Provide the [x, y] coordinate of the cell's center where the given text is located.  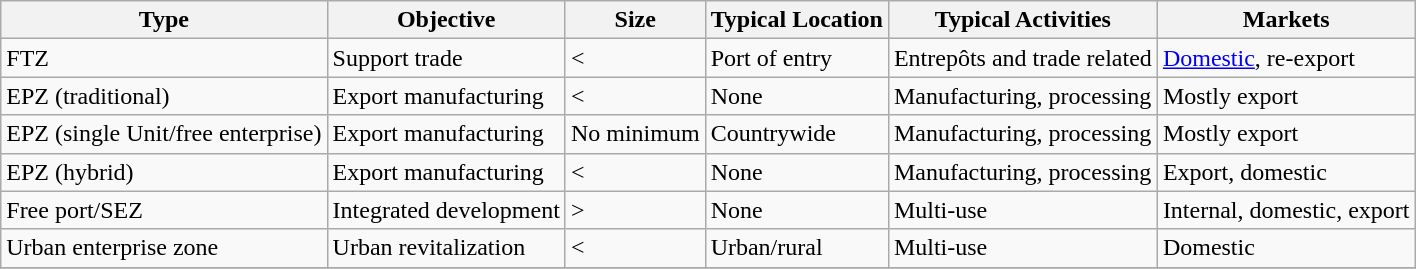
Integrated development [446, 210]
Domestic, re-export [1286, 58]
EPZ (hybrid) [164, 172]
Domestic [1286, 248]
Entrepôts and trade related [1022, 58]
Objective [446, 20]
Countrywide [796, 134]
Free port/SEZ [164, 210]
Internal, domestic, export [1286, 210]
Export, domestic [1286, 172]
No minimum [635, 134]
Urban revitalization [446, 248]
Urban enterprise zone [164, 248]
Typical Location [796, 20]
EPZ (traditional) [164, 96]
EPZ (single Unit/free enterprise) [164, 134]
Markets [1286, 20]
Urban/rural [796, 248]
Support trade [446, 58]
Type [164, 20]
FTZ [164, 58]
Size [635, 20]
> [635, 210]
Port of entry [796, 58]
Typical Activities [1022, 20]
